From the cell containing the given text, extract its center point as (X, Y) coordinate. 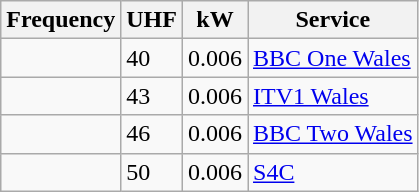
kW (214, 20)
S4C (334, 172)
Service (334, 20)
BBC Two Wales (334, 134)
43 (152, 96)
50 (152, 172)
BBC One Wales (334, 58)
UHF (152, 20)
40 (152, 58)
46 (152, 134)
ITV1 Wales (334, 96)
Frequency (61, 20)
